Output the [X, Y] coordinate of the center of the cell containing the given text.  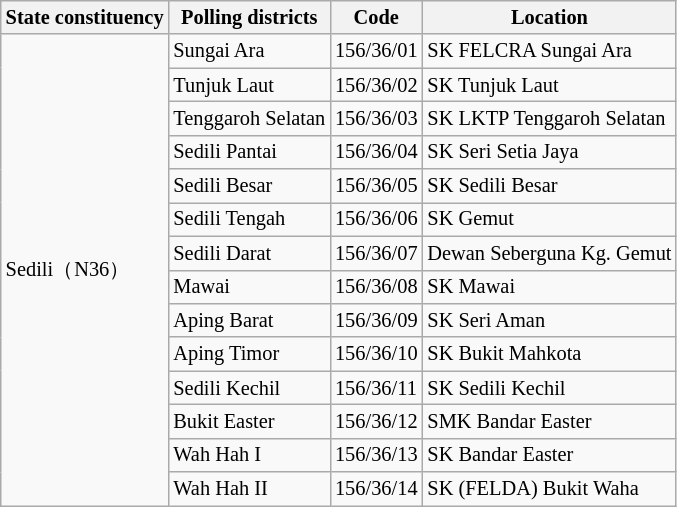
156/36/14 [376, 489]
Sedili Pantai [249, 152]
156/36/07 [376, 253]
Mawai [249, 287]
SK Tunjuk Laut [549, 85]
Aping Timor [249, 354]
156/36/10 [376, 354]
SK LKTP Tenggaroh Selatan [549, 118]
Bukit Easter [249, 421]
156/36/08 [376, 287]
156/36/01 [376, 51]
SK Bukit Mahkota [549, 354]
Wah Hah II [249, 489]
156/36/11 [376, 388]
Location [549, 17]
Sungai Ara [249, 51]
Dewan Seberguna Kg. Gemut [549, 253]
Sedili（N36） [85, 270]
Sedili Tengah [249, 219]
156/36/05 [376, 186]
156/36/03 [376, 118]
156/36/04 [376, 152]
SK Bandar Easter [549, 455]
SK Seri Aman [549, 320]
Tenggaroh Selatan [249, 118]
Aping Barat [249, 320]
SK Sedili Besar [549, 186]
SK (FELDA) Bukit Waha [549, 489]
SK Seri Setia Jaya [549, 152]
Polling districts [249, 17]
Code [376, 17]
Sedili Darat [249, 253]
156/36/02 [376, 85]
156/36/06 [376, 219]
SK Sedili Kechil [549, 388]
SK Gemut [549, 219]
State constituency [85, 17]
Tunjuk Laut [249, 85]
Sedili Kechil [249, 388]
Wah Hah I [249, 455]
156/36/13 [376, 455]
156/36/09 [376, 320]
156/36/12 [376, 421]
SMK Bandar Easter [549, 421]
SK Mawai [549, 287]
Sedili Besar [249, 186]
SK FELCRA Sungai Ara [549, 51]
